Locate the cell with the specified text and output its (x, y) center coordinate. 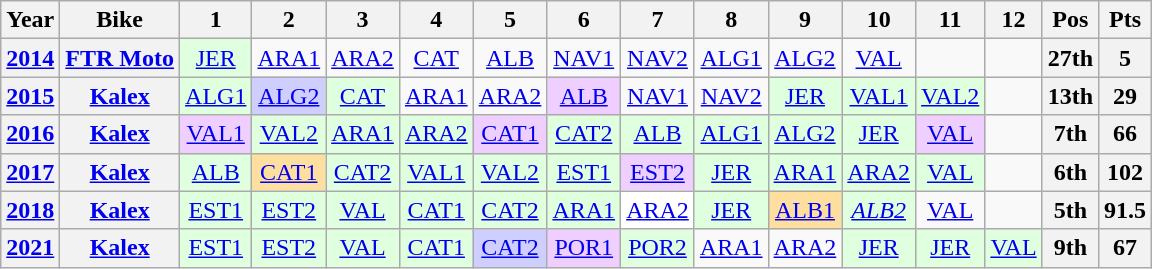
2017 (30, 172)
2 (289, 20)
9 (805, 20)
91.5 (1126, 210)
2015 (30, 96)
Year (30, 20)
Pos (1070, 20)
8 (731, 20)
2016 (30, 134)
6 (584, 20)
2021 (30, 248)
7th (1070, 134)
102 (1126, 172)
29 (1126, 96)
1 (216, 20)
POR2 (658, 248)
11 (950, 20)
5th (1070, 210)
ALB2 (879, 210)
3 (363, 20)
9th (1070, 248)
POR1 (584, 248)
Bike (120, 20)
2018 (30, 210)
13th (1070, 96)
FTR Moto (120, 58)
10 (879, 20)
67 (1126, 248)
27th (1070, 58)
2014 (30, 58)
4 (436, 20)
12 (1014, 20)
6th (1070, 172)
7 (658, 20)
66 (1126, 134)
ALB1 (805, 210)
Pts (1126, 20)
